Return the [x, y] coordinate for the center point of the cell that contains the specified text.  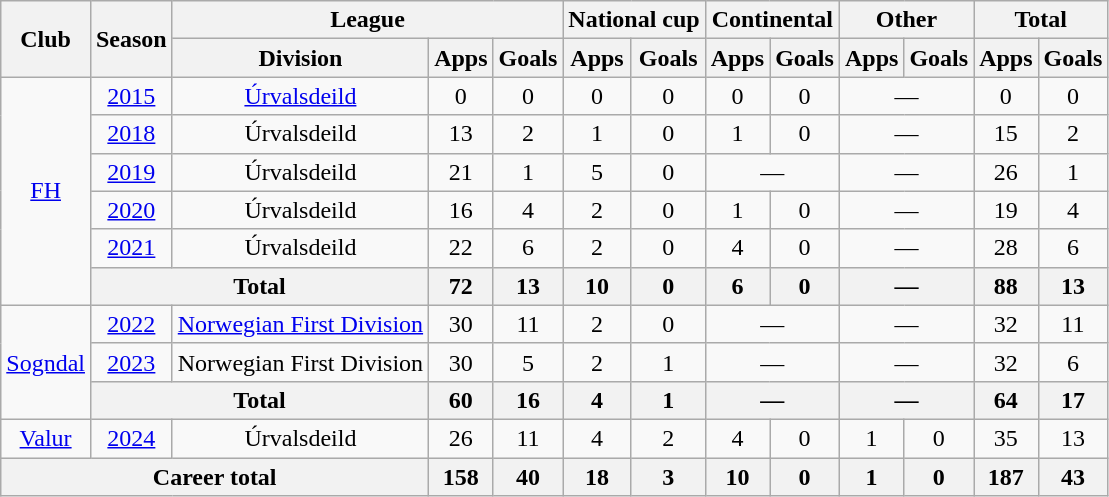
Division [300, 58]
2023 [131, 362]
Sogndal [46, 362]
35 [1006, 438]
Club [46, 39]
Valur [46, 438]
15 [1006, 134]
3 [668, 477]
40 [528, 477]
2020 [131, 210]
28 [1006, 248]
2015 [131, 96]
21 [461, 172]
72 [461, 286]
Continental [772, 20]
88 [1006, 286]
League [368, 20]
2022 [131, 324]
FH [46, 191]
17 [1073, 400]
2021 [131, 248]
187 [1006, 477]
2018 [131, 134]
64 [1006, 400]
22 [461, 248]
National cup [634, 20]
43 [1073, 477]
19 [1006, 210]
2019 [131, 172]
18 [597, 477]
Other [906, 20]
60 [461, 400]
2024 [131, 438]
Career total [215, 477]
158 [461, 477]
Season [131, 39]
